Return [X, Y] of the center of cell containing provided text 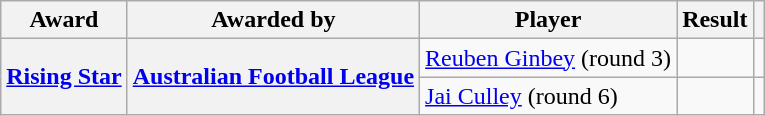
Australian Football League [273, 77]
Reuben Ginbey (round 3) [548, 58]
Rising Star [64, 77]
Player [548, 20]
Result [715, 20]
Award [64, 20]
Jai Culley (round 6) [548, 96]
Awarded by [273, 20]
